Determine the (x, y) coordinate at the center of the cell enclosing the given text.  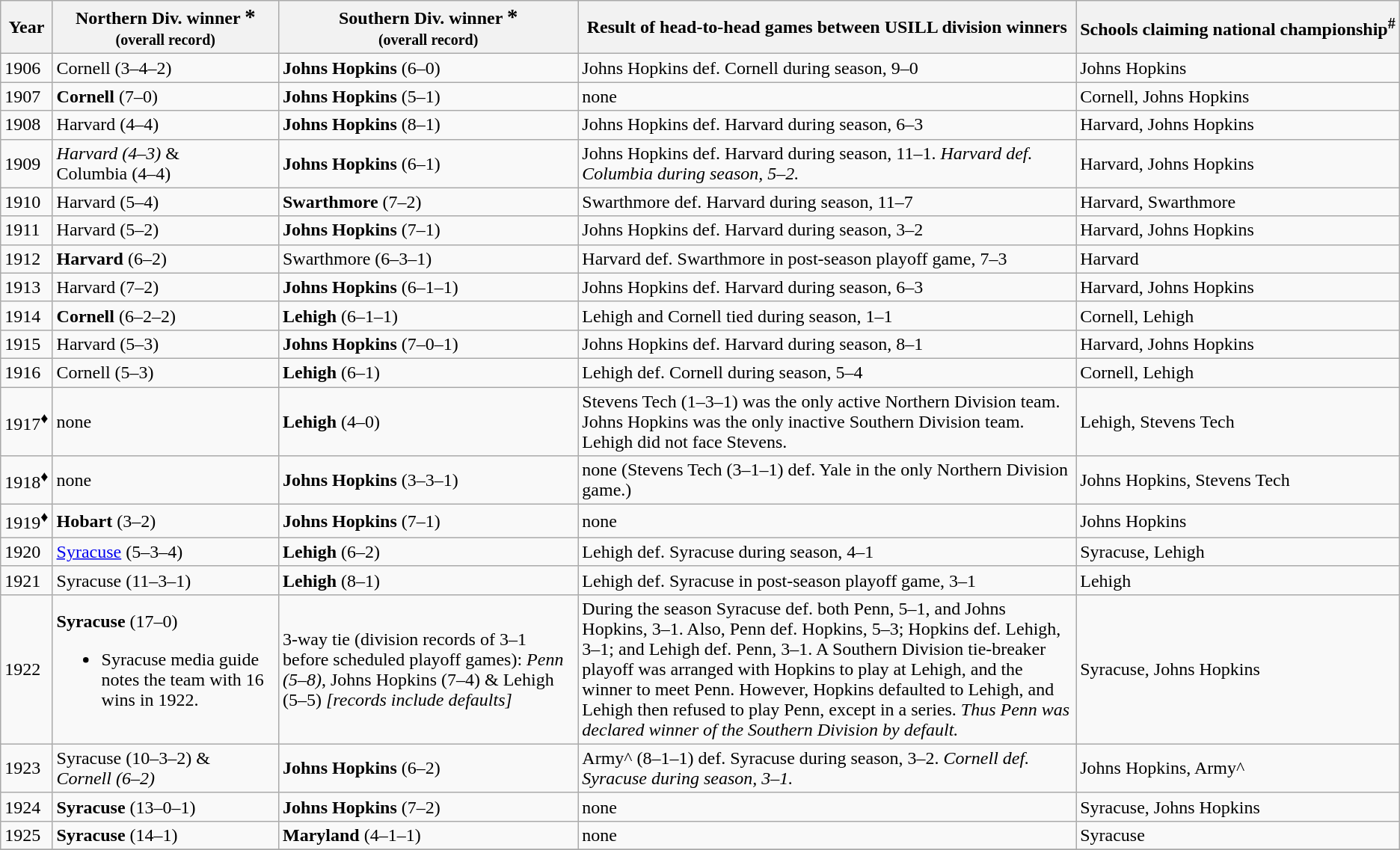
Army^ (8–1–1) def. Syracuse during season, 3–2. Cornell def. Syracuse during season, 3–1. (827, 769)
Johns Hopkins def. Harvard during season, 3–2 (827, 230)
Lehigh (6–1–1) (428, 315)
1916 (27, 372)
Syracuse (10–3–2) &Cornell (6–2) (165, 769)
1924 (27, 807)
3-way tie (division records of 3–1 before scheduled playoff games): Penn (5–8), Johns Hopkins (7–4) & Lehigh (5–5) [records include defaults] (428, 669)
Cornell, Johns Hopkins (1238, 96)
Syracuse (13–0–1) (165, 807)
Johns Hopkins def. Harvard during season, 11–1. Harvard def. Columbia during season, 5–2. (827, 163)
Southern Div. winner * (overall record) (428, 27)
Swarthmore (6–3–1) (428, 259)
Syracuse (17–0)Syracuse media guide notes the team with 16 wins in 1922. (165, 669)
Harvard (4–3) &Columbia (4–4) (165, 163)
Lehigh (8–1) (428, 580)
Johns Hopkins (6–2) (428, 769)
Johns Hopkins (8–1) (428, 125)
Maryland (4–1–1) (428, 835)
1909 (27, 163)
Cornell (3–4–2) (165, 68)
Lehigh def. Cornell during season, 5–4 (827, 372)
Lehigh def. Syracuse in post-season playoff game, 3–1 (827, 580)
Lehigh (4–0) (428, 422)
Johns Hopkins def. Cornell during season, 9–0 (827, 68)
Syracuse (1238, 835)
Johns Hopkins (6–1–1) (428, 287)
Harvard (4–4) (165, 125)
Syracuse (5–3–4) (165, 552)
Syracuse, Lehigh (1238, 552)
1922 (27, 669)
Schools claiming national championship# (1238, 27)
1912 (27, 259)
Cornell (5–3) (165, 372)
Northern Div. winner * (overall record) (165, 27)
Harvard (7–2) (165, 287)
Hobart (3–2) (165, 522)
Harvard (6–2) (165, 259)
Johns Hopkins (6–0) (428, 68)
1925 (27, 835)
Harvard (5–2) (165, 230)
1906 (27, 68)
Harvard (5–4) (165, 202)
Harvard, Swarthmore (1238, 202)
Swarthmore (7–2) (428, 202)
Result of head-to-head games between USILL division winners (827, 27)
Harvard def. Swarthmore in post-season playoff game, 7–3 (827, 259)
Harvard (5–3) (165, 344)
Lehigh and Cornell tied during season, 1–1 (827, 315)
1919♦ (27, 522)
1923 (27, 769)
Cornell (6–2–2) (165, 315)
1908 (27, 125)
Year (27, 27)
Syracuse (11–3–1) (165, 580)
1921 (27, 580)
none (Stevens Tech (3–1–1) def. Yale in the only Northern Division game.) (827, 480)
Lehigh, Stevens Tech (1238, 422)
1913 (27, 287)
1914 (27, 315)
Lehigh (1238, 580)
Lehigh (6–1) (428, 372)
Johns Hopkins (3–3–1) (428, 480)
Swarthmore def. Harvard during season, 11–7 (827, 202)
1918♦ (27, 480)
1920 (27, 552)
Johns Hopkins (7–2) (428, 807)
Johns Hopkins (7–0–1) (428, 344)
1910 (27, 202)
Johns Hopkins, Stevens Tech (1238, 480)
1915 (27, 344)
Cornell (7–0) (165, 96)
1907 (27, 96)
Harvard (1238, 259)
Lehigh def. Syracuse during season, 4–1 (827, 552)
Johns Hopkins, Army^ (1238, 769)
Lehigh (6–2) (428, 552)
Johns Hopkins def. Harvard during season, 8–1 (827, 344)
1917♦ (27, 422)
1911 (27, 230)
Syracuse (14–1) (165, 835)
Johns Hopkins (6–1) (428, 163)
Johns Hopkins (5–1) (428, 96)
